From the cell containing the given text, extract its center point as (x, y) coordinate. 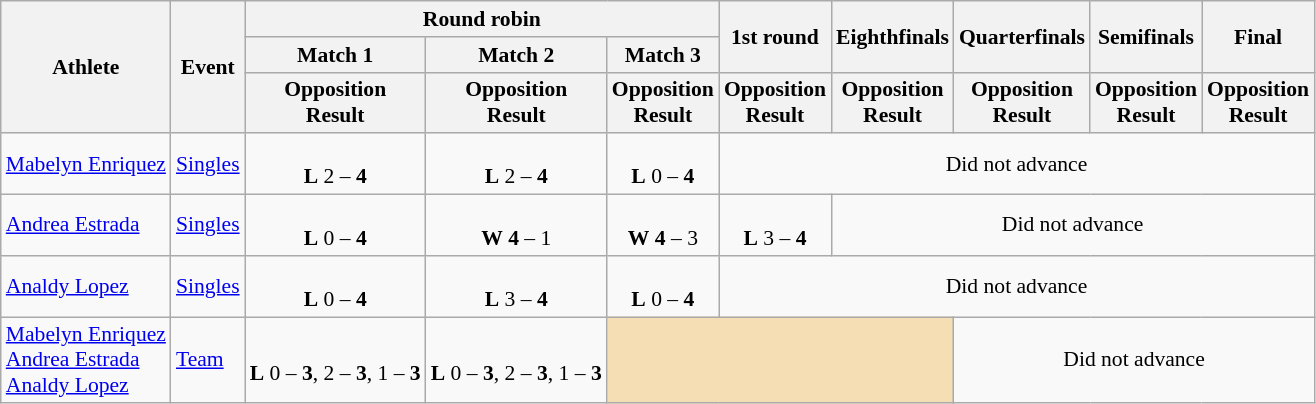
Match 1 (336, 55)
Match 3 (663, 55)
W 4 – 1 (516, 226)
Round robin (482, 19)
Semifinals (1146, 36)
Match 2 (516, 55)
Final (1258, 36)
Athlete (86, 67)
1st round (775, 36)
Mabelyn EnriquezAndrea EstradaAnaldy Lopez (86, 360)
Eighthfinals (892, 36)
Analdy Lopez (86, 286)
Team (208, 360)
Mabelyn Enriquez (86, 164)
Andrea Estrada (86, 226)
W 4 – 3 (663, 226)
Quarterfinals (1022, 36)
Event (208, 67)
